Scan for the cell matching the given text and deliver its [x, y] coordinate at center. 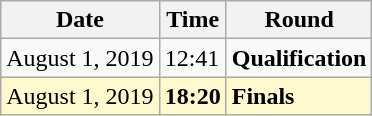
12:41 [192, 58]
Time [192, 20]
18:20 [192, 96]
Finals [299, 96]
Qualification [299, 58]
Date [80, 20]
Round [299, 20]
